Extract the (x, y) coordinate from the center of the cell holding the provided text.  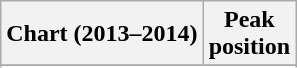
Peakposition (249, 34)
Chart (2013–2014) (102, 34)
